Scan for the cell matching the given text and deliver its (x, y) coordinate at center. 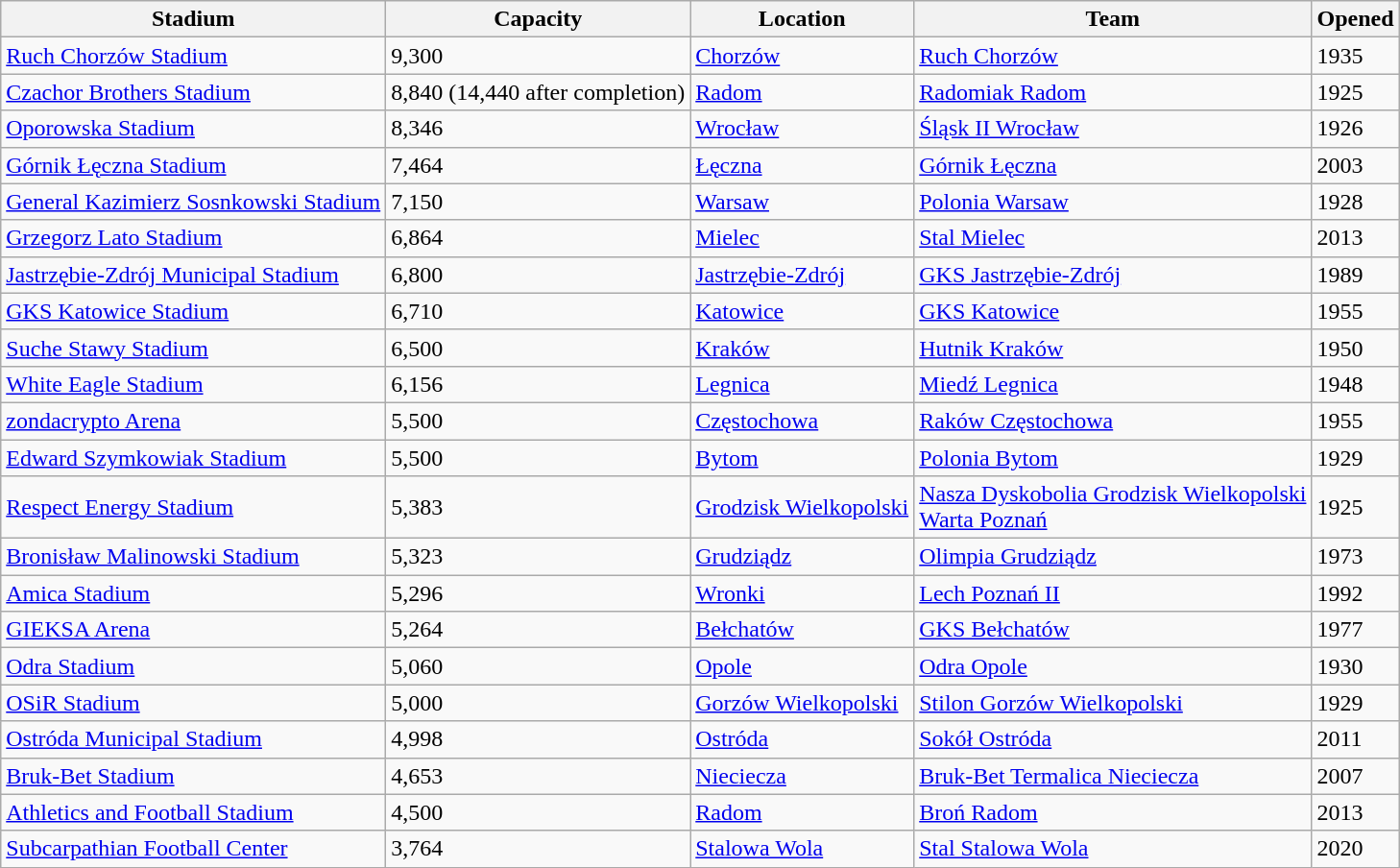
Olimpia Grudziądz (1113, 557)
Legnica (803, 384)
1950 (1356, 348)
3,764 (538, 849)
Odra Stadium (194, 666)
Suche Stawy Stadium (194, 348)
Stal Mielec (1113, 238)
6,710 (538, 311)
Grudziądz (803, 557)
6,156 (538, 384)
General Kazimierz Sosnkowski Stadium (194, 202)
Amica Stadium (194, 593)
Respect Energy Stadium (194, 507)
Ostróda (803, 739)
6,800 (538, 275)
5,383 (538, 507)
Czachor Brothers Stadium (194, 92)
8,346 (538, 129)
Stilon Gorzów Wielkopolski (1113, 703)
Górnik Łęczna (1113, 165)
Broń Radom (1113, 812)
Śląsk II Wrocław (1113, 129)
GKS Katowice (1113, 311)
GKS Katowice Stadium (194, 311)
2003 (1356, 165)
Ruch Chorzów Stadium (194, 56)
5,000 (538, 703)
White Eagle Stadium (194, 384)
Ruch Chorzów (1113, 56)
Jastrzębie-Zdrój (803, 275)
Nasza Dyskobolia Grodzisk WielkopolskiWarta Poznań (1113, 507)
Grodzisk Wielkopolski (803, 507)
Chorzów (803, 56)
Subcarpathian Football Center (194, 849)
Opole (803, 666)
GIEKSA Arena (194, 630)
Bełchatów (803, 630)
Team (1113, 19)
5,323 (538, 557)
Mielec (803, 238)
Bruk-Bet Stadium (194, 776)
Capacity (538, 19)
Stadium (194, 19)
Sokół Ostróda (1113, 739)
5,060 (538, 666)
Kraków (803, 348)
9,300 (538, 56)
Wronki (803, 593)
6,500 (538, 348)
Miedź Legnica (1113, 384)
1935 (1356, 56)
zondacrypto Arena (194, 421)
1977 (1356, 630)
1928 (1356, 202)
1989 (1356, 275)
GKS Bełchatów (1113, 630)
Polonia Warsaw (1113, 202)
2011 (1356, 739)
1973 (1356, 557)
GKS Jastrzębie-Zdrój (1113, 275)
Warsaw (803, 202)
Odra Opole (1113, 666)
Częstochowa (803, 421)
Grzegorz Lato Stadium (194, 238)
Polonia Bytom (1113, 458)
Raków Częstochowa (1113, 421)
Gorzów Wielkopolski (803, 703)
Athletics and Football Stadium (194, 812)
8,840 (14,440 after completion) (538, 92)
Opened (1356, 19)
4,500 (538, 812)
Jastrzębie-Zdrój Municipal Stadium (194, 275)
Bytom (803, 458)
1948 (1356, 384)
1930 (1356, 666)
Łęczna (803, 165)
Nieciecza (803, 776)
OSiR Stadium (194, 703)
1992 (1356, 593)
Edward Szymkowiak Stadium (194, 458)
Stalowa Wola (803, 849)
Bronisław Malinowski Stadium (194, 557)
7,150 (538, 202)
2007 (1356, 776)
Radomiak Radom (1113, 92)
Stal Stalowa Wola (1113, 849)
1926 (1356, 129)
2020 (1356, 849)
Location (803, 19)
5,264 (538, 630)
Oporowska Stadium (194, 129)
5,296 (538, 593)
7,464 (538, 165)
Ostróda Municipal Stadium (194, 739)
Katowice (803, 311)
Górnik Łęczna Stadium (194, 165)
4,998 (538, 739)
6,864 (538, 238)
4,653 (538, 776)
Bruk-Bet Termalica Nieciecza (1113, 776)
Lech Poznań II (1113, 593)
Hutnik Kraków (1113, 348)
Wrocław (803, 129)
